Search for the cell housing the specified text and yield its (x, y) center coordinate. 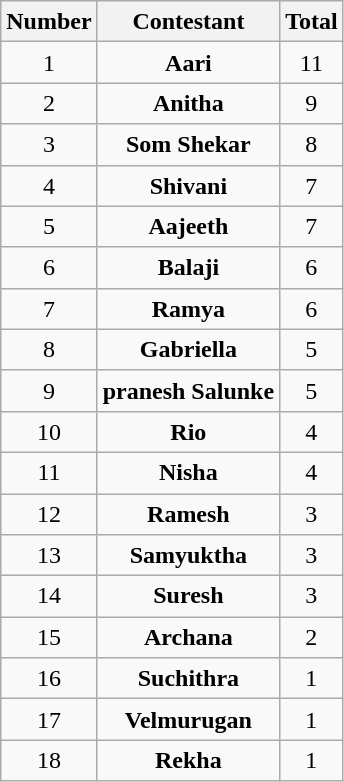
Ramesh (188, 514)
Samyuktha (188, 556)
Ramya (188, 308)
Nisha (188, 472)
17 (49, 720)
14 (49, 596)
Rio (188, 432)
Velmurugan (188, 720)
Anitha (188, 104)
pranesh Salunke (188, 390)
16 (49, 678)
Suresh (188, 596)
Archana (188, 638)
Balaji (188, 268)
Contestant (188, 22)
Suchithra (188, 678)
Aajeeth (188, 226)
13 (49, 556)
10 (49, 432)
18 (49, 760)
Shivani (188, 186)
12 (49, 514)
Aari (188, 62)
Gabriella (188, 350)
Total (312, 22)
15 (49, 638)
Som Shekar (188, 144)
Number (49, 22)
Rekha (188, 760)
